Determine the (x, y) coordinate at the center of the cell enclosing the given text.  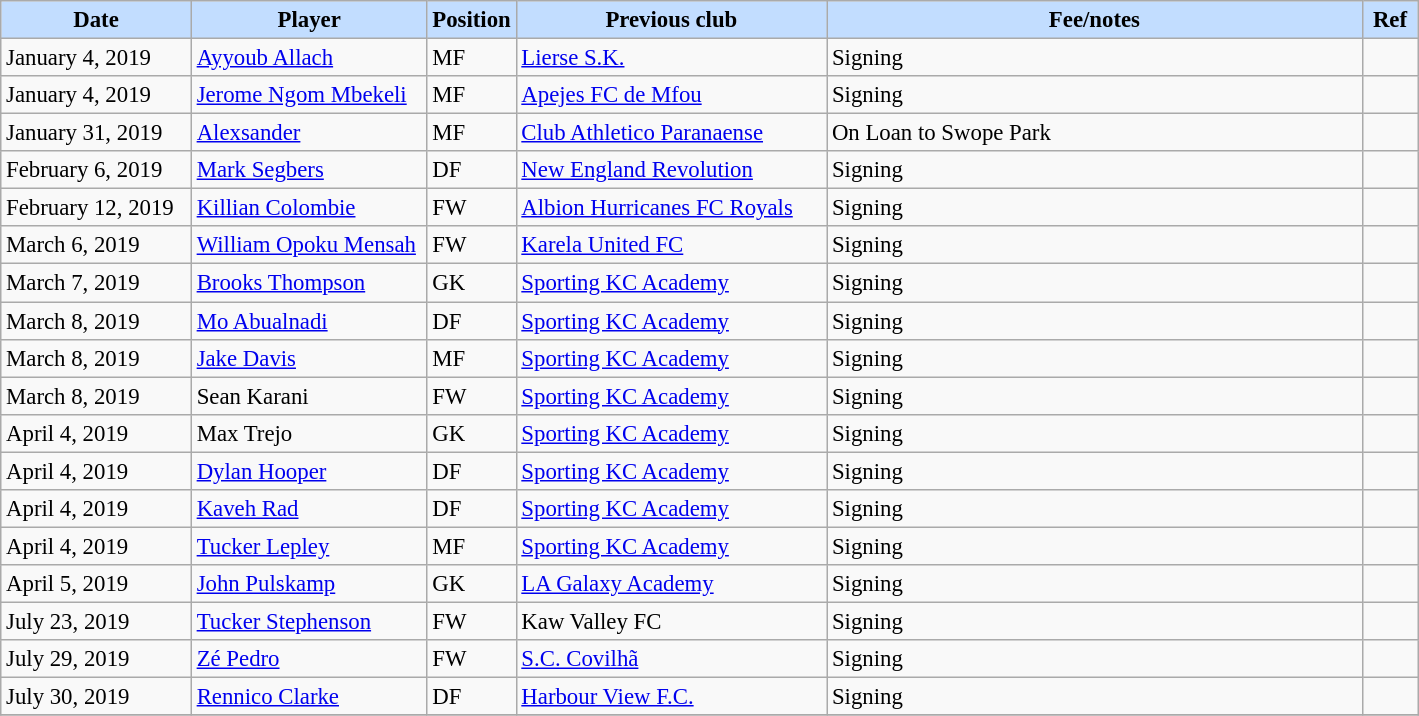
Harbour View F.C. (672, 697)
Brooks Thompson (309, 283)
Mark Segbers (309, 170)
Lierse S.K. (672, 58)
Player (309, 20)
Ayyoub Allach (309, 58)
Jake Davis (309, 358)
Jerome Ngom Mbekeli (309, 95)
Zé Pedro (309, 659)
Tucker Stephenson (309, 621)
Alexsander (309, 133)
Club Athletico Paranaense (672, 133)
Sean Karani (309, 396)
March 7, 2019 (96, 283)
January 31, 2019 (96, 133)
Karela United FC (672, 245)
Mo Abualnadi (309, 321)
March 6, 2019 (96, 245)
S.C. Covilhã (672, 659)
July 23, 2019 (96, 621)
Kaveh Rad (309, 509)
Previous club (672, 20)
Apejes FC de Mfou (672, 95)
LA Galaxy Academy (672, 584)
Position (472, 20)
February 6, 2019 (96, 170)
February 12, 2019 (96, 208)
John Pulskamp (309, 584)
Date (96, 20)
Fee/notes (1095, 20)
Rennico Clarke (309, 697)
On Loan to Swope Park (1095, 133)
Tucker Lepley (309, 546)
New England Revolution (672, 170)
Killian Colombie (309, 208)
Ref (1390, 20)
Kaw Valley FC (672, 621)
William Opoku Mensah (309, 245)
Dylan Hooper (309, 471)
Max Trejo (309, 433)
July 30, 2019 (96, 697)
Albion Hurricanes FC Royals (672, 208)
July 29, 2019 (96, 659)
April 5, 2019 (96, 584)
